For the text-containing cell, return its midpoint in [X, Y] coordinate format. 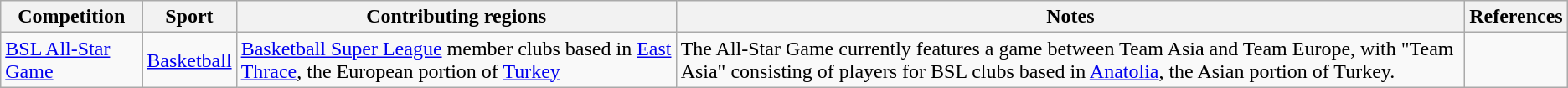
References [1516, 17]
Contributing regions [456, 17]
Basketball [189, 60]
Basketball Super League member clubs based in East Thrace, the European portion of Turkey [456, 60]
Notes [1070, 17]
Sport [189, 17]
BSL All-Star Game [72, 60]
Competition [72, 17]
